Return (X, Y) of the center of cell containing provided text 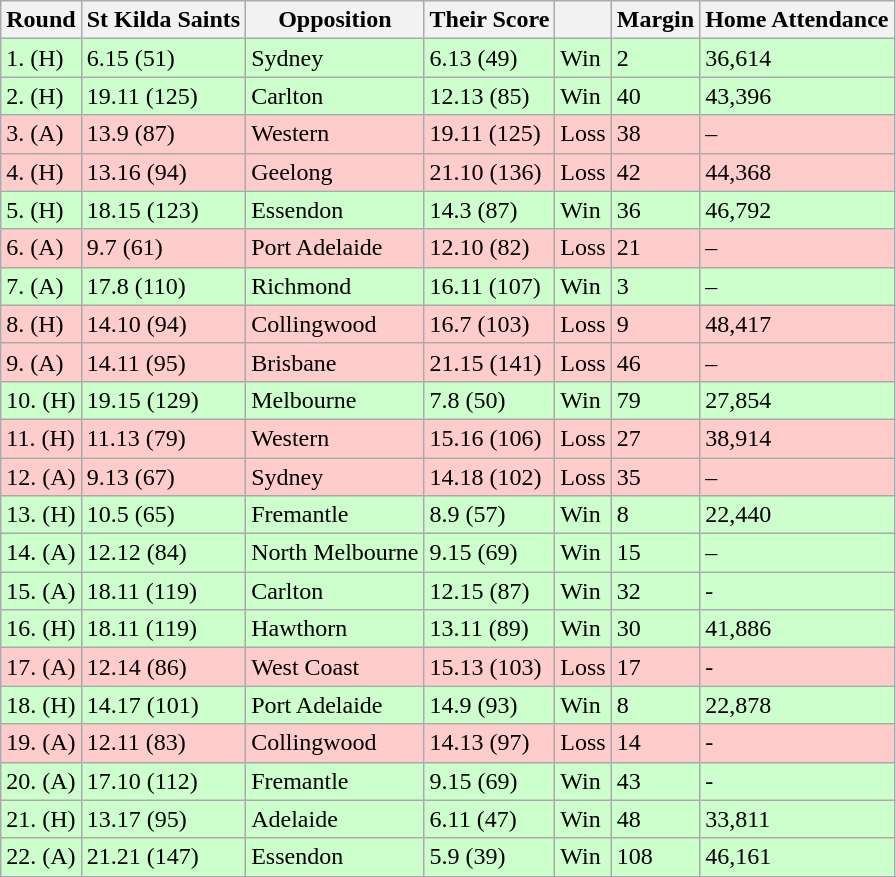
Their Score (490, 20)
17. (A) (41, 667)
15 (655, 553)
14.3 (87) (490, 210)
48 (655, 819)
6.11 (47) (490, 819)
21. (H) (41, 819)
41,886 (797, 629)
3. (A) (41, 134)
16.7 (103) (490, 324)
Melbourne (335, 400)
17 (655, 667)
27 (655, 438)
7.8 (50) (490, 400)
38,914 (797, 438)
12.15 (87) (490, 591)
14.9 (93) (490, 705)
12.13 (85) (490, 96)
West Coast (335, 667)
6. (A) (41, 248)
27,854 (797, 400)
43,396 (797, 96)
33,811 (797, 819)
22. (A) (41, 857)
17.10 (112) (163, 781)
North Melbourne (335, 553)
Brisbane (335, 362)
18.15 (123) (163, 210)
14. (A) (41, 553)
Richmond (335, 286)
Margin (655, 20)
15.13 (103) (490, 667)
21.21 (147) (163, 857)
14 (655, 743)
48,417 (797, 324)
13.9 (87) (163, 134)
14.11 (95) (163, 362)
14.10 (94) (163, 324)
22,440 (797, 515)
9.13 (67) (163, 477)
8. (H) (41, 324)
3 (655, 286)
2. (H) (41, 96)
36 (655, 210)
11. (H) (41, 438)
1. (H) (41, 58)
22,878 (797, 705)
Hawthorn (335, 629)
36,614 (797, 58)
108 (655, 857)
15. (A) (41, 591)
14.18 (102) (490, 477)
16.11 (107) (490, 286)
12.12 (84) (163, 553)
12.10 (82) (490, 248)
21.15 (141) (490, 362)
30 (655, 629)
13. (H) (41, 515)
79 (655, 400)
9. (A) (41, 362)
46 (655, 362)
46,792 (797, 210)
14.13 (97) (490, 743)
11.13 (79) (163, 438)
6.15 (51) (163, 58)
12.11 (83) (163, 743)
46,161 (797, 857)
Home Attendance (797, 20)
10.5 (65) (163, 515)
18. (H) (41, 705)
Geelong (335, 172)
19.15 (129) (163, 400)
2 (655, 58)
14.17 (101) (163, 705)
Round (41, 20)
5.9 (39) (490, 857)
13.11 (89) (490, 629)
43 (655, 781)
12. (A) (41, 477)
42 (655, 172)
6.13 (49) (490, 58)
7. (A) (41, 286)
44,368 (797, 172)
8.9 (57) (490, 515)
40 (655, 96)
Adelaide (335, 819)
20. (A) (41, 781)
Opposition (335, 20)
13.17 (95) (163, 819)
9 (655, 324)
9.7 (61) (163, 248)
5. (H) (41, 210)
12.14 (86) (163, 667)
16. (H) (41, 629)
17.8 (110) (163, 286)
15.16 (106) (490, 438)
21.10 (136) (490, 172)
St Kilda Saints (163, 20)
21 (655, 248)
35 (655, 477)
38 (655, 134)
10. (H) (41, 400)
13.16 (94) (163, 172)
19. (A) (41, 743)
4. (H) (41, 172)
32 (655, 591)
